Return (x, y) of the center of cell containing provided text 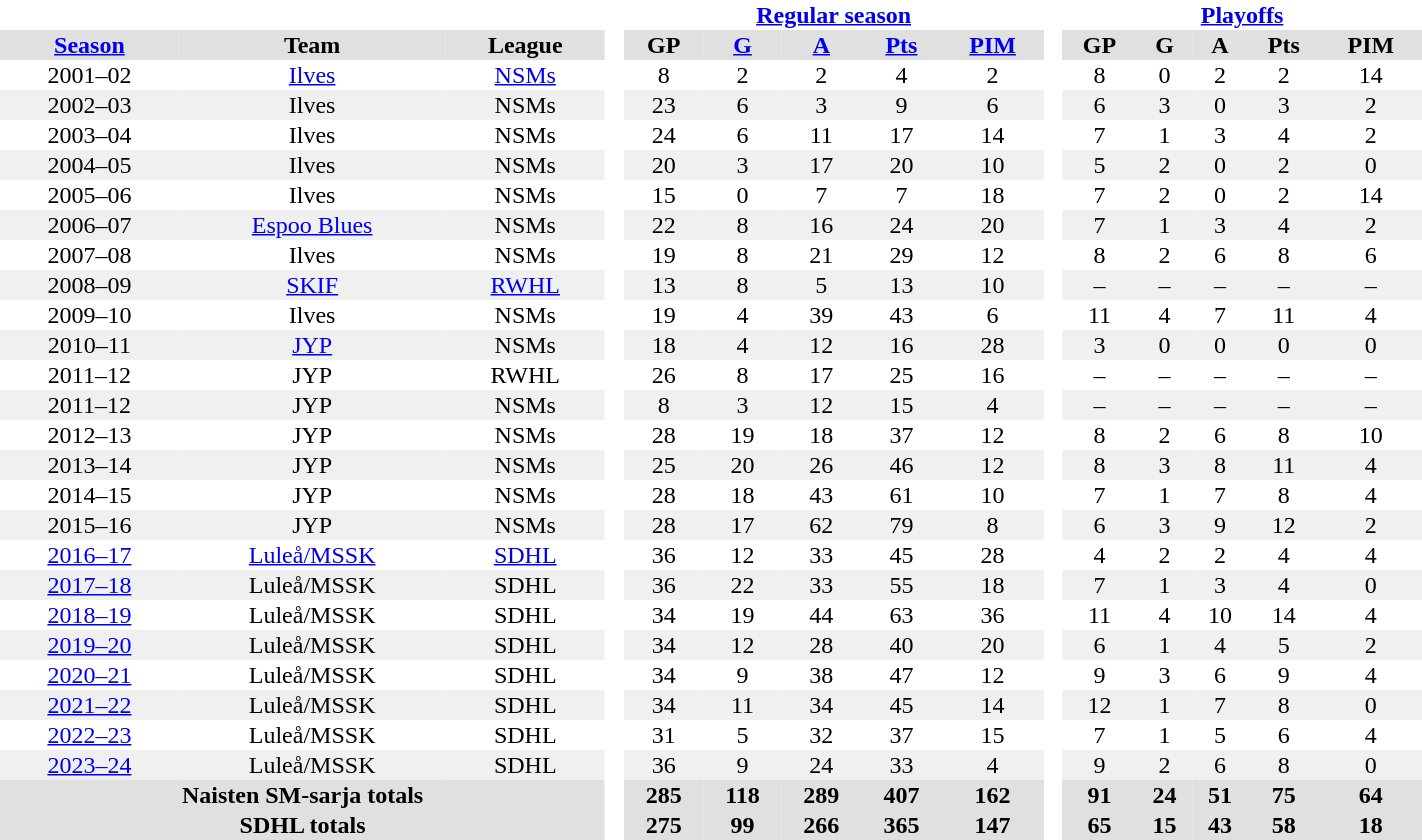
55 (901, 585)
38 (821, 675)
289 (821, 795)
2020–21 (90, 675)
23 (664, 105)
Season (90, 45)
2008–09 (90, 285)
Regular season (834, 15)
58 (1284, 825)
29 (901, 255)
League (525, 45)
99 (742, 825)
61 (901, 495)
2007–08 (90, 255)
SDHL totals (302, 825)
2013–14 (90, 465)
285 (664, 795)
31 (664, 735)
2018–19 (90, 615)
63 (901, 615)
32 (821, 735)
Playoffs (1242, 15)
44 (821, 615)
2017–18 (90, 585)
2015–16 (90, 525)
39 (821, 315)
118 (742, 795)
62 (821, 525)
51 (1220, 795)
Team (312, 45)
2021–22 (90, 705)
64 (1371, 795)
2019–20 (90, 645)
2010–11 (90, 345)
2004–05 (90, 165)
365 (901, 825)
46 (901, 465)
2012–13 (90, 435)
75 (1284, 795)
2002–03 (90, 105)
162 (993, 795)
2023–24 (90, 765)
Espoo Blues (312, 225)
2003–04 (90, 135)
2014–15 (90, 495)
SKIF (312, 285)
407 (901, 795)
Naisten SM-sarja totals (302, 795)
2016–17 (90, 555)
47 (901, 675)
40 (901, 645)
91 (1100, 795)
147 (993, 825)
2001–02 (90, 75)
21 (821, 255)
2022–23 (90, 735)
275 (664, 825)
2009–10 (90, 315)
2005–06 (90, 195)
266 (821, 825)
65 (1100, 825)
79 (901, 525)
2006–07 (90, 225)
